Return the (x, y) coordinate for the center point of the cell that contains the specified text.  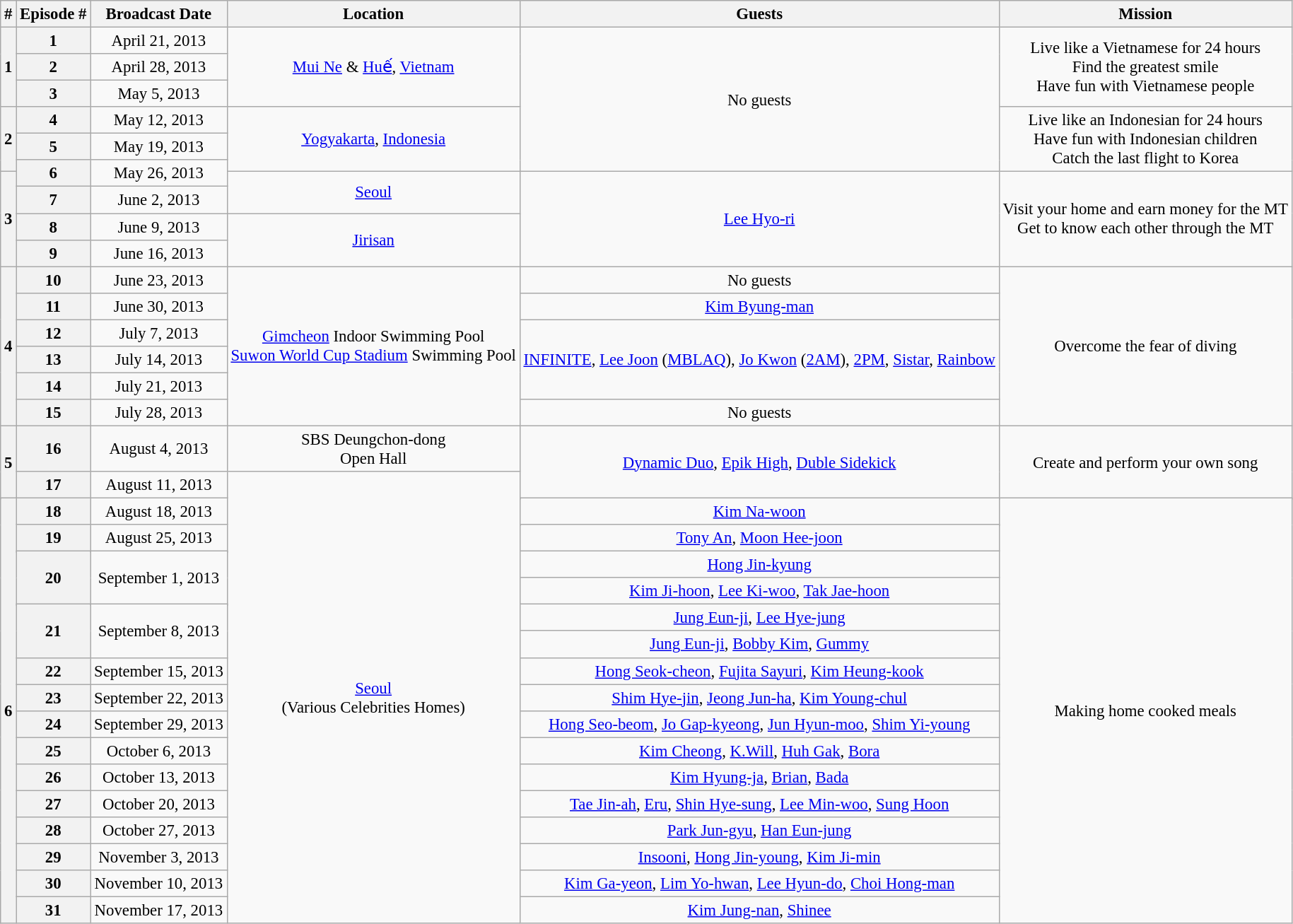
Jung Eun-ji, Bobby Kim, Gummy (759, 645)
# (8, 14)
Guests (759, 14)
May 26, 2013 (158, 173)
29 (54, 857)
SBS Deungchon-dong Open Hall (373, 448)
Episode # (54, 14)
8 (54, 227)
April 28, 2013 (158, 67)
Tony An, Moon Hee-joon (759, 538)
October 13, 2013 (158, 778)
Hong Jin-kyung (759, 565)
19 (54, 538)
Making home cooked meals (1145, 711)
17 (54, 485)
Create and perform your own song (1145, 462)
24 (54, 724)
26 (54, 778)
August 11, 2013 (158, 485)
Visit your home and earn money for the MTGet to know each other through the MT (1145, 219)
Hong Seo-beom, Jo Gap-kyeong, Jun Hyun-moo, Shim Yi-young (759, 724)
August 18, 2013 (158, 512)
Kim Ga-yeon, Lim Yo-hwan, Lee Hyun-do, Choi Hong-man (759, 884)
28 (54, 831)
10 (54, 280)
Overcome the fear of diving (1145, 346)
18 (54, 512)
Kim Ji-hoon, Lee Ki-woo, Tak Jae-hoon (759, 591)
Jirisan (373, 240)
30 (54, 884)
November 17, 2013 (158, 911)
31 (54, 911)
September 15, 2013 (158, 671)
INFINITE, Lee Joon (MBLAQ), Jo Kwon (2AM), 2PM, Sistar, Rainbow (759, 359)
16 (54, 448)
Mui Ne & Huế, Vietnam (373, 68)
Dynamic Duo, Epik High, Duble Sidekick (759, 462)
Insooni, Hong Jin-young, Kim Ji-min (759, 857)
23 (54, 698)
June 16, 2013 (158, 253)
Live like an Indonesian for 24 hoursHave fun with Indonesian childrenCatch the last flight to Korea (1145, 139)
Kim Cheong, K.Will, Huh Gak, Bora (759, 751)
Location (373, 14)
Mission (1145, 14)
Jung Eun-ji, Lee Hye-jung (759, 618)
13 (54, 360)
Seoul (373, 192)
Gimcheon Indoor Swimming PoolSuwon World Cup Stadium Swimming Pool (373, 346)
15 (54, 413)
June 2, 2013 (158, 200)
Hong Seok-cheon, Fujita Sayuri, Kim Heung-kook (759, 671)
July 14, 2013 (158, 360)
Kim Jung-nan, Shinee (759, 911)
Tae Jin-ah, Eru, Shin Hye-sung, Lee Min-woo, Sung Hoon (759, 804)
7 (54, 200)
August 4, 2013 (158, 448)
Seoul(Various Celebrities Homes) (373, 697)
September 1, 2013 (158, 578)
14 (54, 386)
October 20, 2013 (158, 804)
October 6, 2013 (158, 751)
July 7, 2013 (158, 333)
22 (54, 671)
September 8, 2013 (158, 631)
July 28, 2013 (158, 413)
June 9, 2013 (158, 227)
Kim Na-woon (759, 512)
May 5, 2013 (158, 94)
November 10, 2013 (158, 884)
12 (54, 333)
June 30, 2013 (158, 306)
August 25, 2013 (158, 538)
May 19, 2013 (158, 147)
April 21, 2013 (158, 41)
Park Jun-gyu, Han Eun-jung (759, 831)
July 21, 2013 (158, 386)
20 (54, 578)
October 27, 2013 (158, 831)
9 (54, 253)
Yogyakarta, Indonesia (373, 139)
Kim Hyung-ja, Brian, Bada (759, 778)
June 23, 2013 (158, 280)
25 (54, 751)
27 (54, 804)
November 3, 2013 (158, 857)
September 22, 2013 (158, 698)
21 (54, 631)
Shim Hye-jin, Jeong Jun-ha, Kim Young-chul (759, 698)
Broadcast Date (158, 14)
11 (54, 306)
Kim Byung-man (759, 306)
September 29, 2013 (158, 724)
Lee Hyo-ri (759, 219)
Live like a Vietnamese for 24 hoursFind the greatest smileHave fun with Vietnamese people (1145, 68)
May 12, 2013 (158, 120)
